Locate the cell with the specified text and output its (x, y) center coordinate. 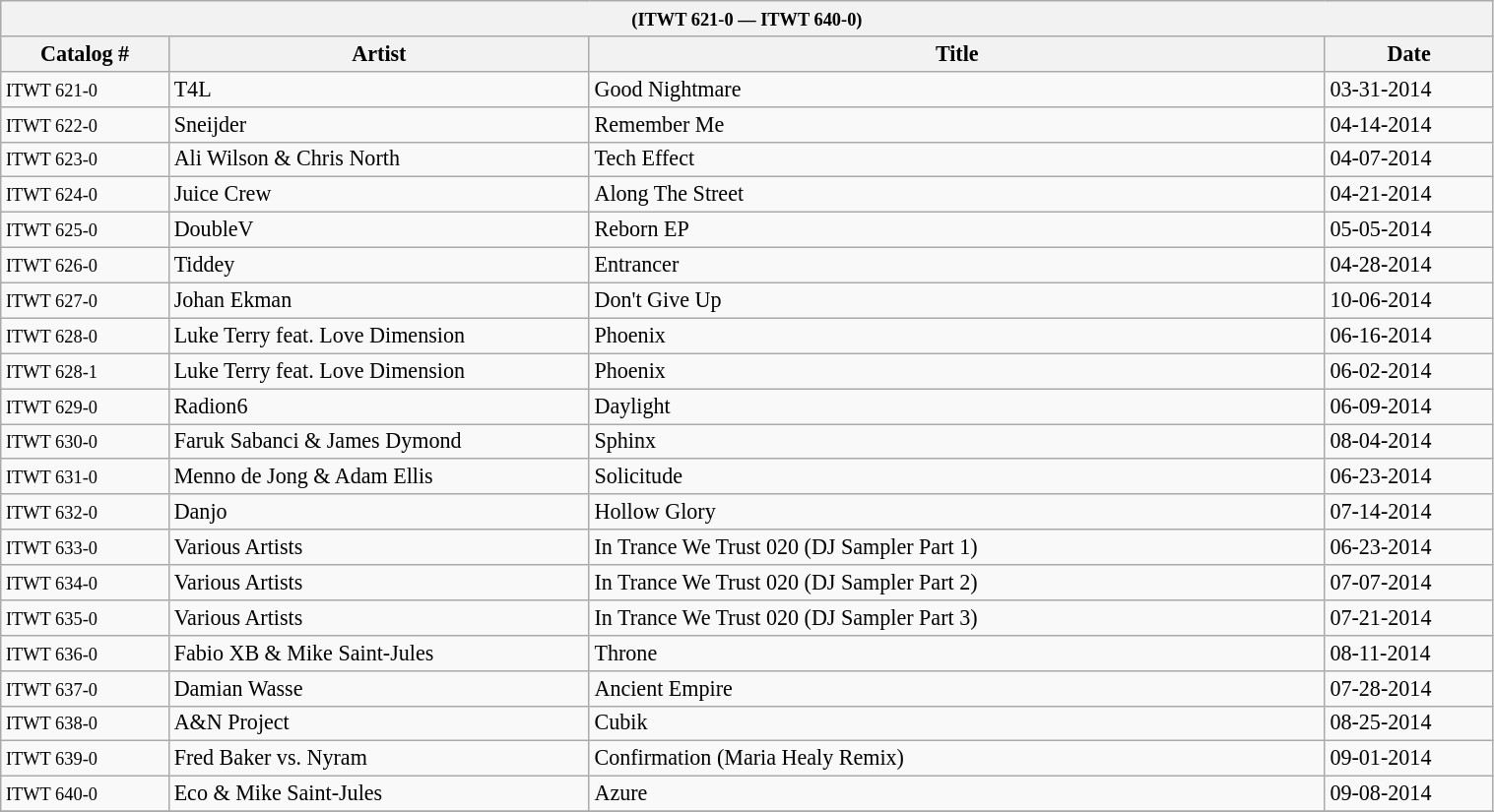
Ali Wilson & Chris North (378, 159)
Damian Wasse (378, 688)
ITWT 631-0 (85, 476)
ITWT 637-0 (85, 688)
Remember Me (957, 124)
ITWT 632-0 (85, 512)
05-05-2014 (1408, 229)
ITWT 634-0 (85, 582)
08-25-2014 (1408, 723)
Good Nightmare (957, 89)
Don't Give Up (957, 300)
ITWT 628-1 (85, 371)
Sphinx (957, 441)
04-28-2014 (1408, 265)
ITWT 639-0 (85, 759)
Along The Street (957, 195)
07-14-2014 (1408, 512)
Solicitude (957, 476)
Tiddey (378, 265)
07-28-2014 (1408, 688)
Radion6 (378, 406)
ITWT 622-0 (85, 124)
09-08-2014 (1408, 793)
ITWT 629-0 (85, 406)
06-09-2014 (1408, 406)
ITWT 628-0 (85, 336)
04-14-2014 (1408, 124)
Entrancer (957, 265)
09-01-2014 (1408, 759)
ITWT 640-0 (85, 793)
DoubleV (378, 229)
06-02-2014 (1408, 371)
Danjo (378, 512)
Eco & Mike Saint-Jules (378, 793)
Juice Crew (378, 195)
04-21-2014 (1408, 195)
Cubik (957, 723)
Faruk Sabanci & James Dymond (378, 441)
ITWT 635-0 (85, 617)
A&N Project (378, 723)
Sneijder (378, 124)
ITWT 633-0 (85, 547)
ITWT 638-0 (85, 723)
Fabio XB & Mike Saint-Jules (378, 653)
ITWT 624-0 (85, 195)
Date (1408, 53)
In Trance We Trust 020 (DJ Sampler Part 2) (957, 582)
Daylight (957, 406)
03-31-2014 (1408, 89)
07-07-2014 (1408, 582)
08-11-2014 (1408, 653)
ITWT 636-0 (85, 653)
Ancient Empire (957, 688)
ITWT 621-0 (85, 89)
T4L (378, 89)
ITWT 627-0 (85, 300)
Fred Baker vs. Nyram (378, 759)
ITWT 630-0 (85, 441)
Artist (378, 53)
04-07-2014 (1408, 159)
Title (957, 53)
Confirmation (Maria Healy Remix) (957, 759)
Tech Effect (957, 159)
10-06-2014 (1408, 300)
06-16-2014 (1408, 336)
In Trance We Trust 020 (DJ Sampler Part 3) (957, 617)
08-04-2014 (1408, 441)
(ITWT 621-0 — ITWT 640-0) (747, 18)
ITWT 623-0 (85, 159)
Hollow Glory (957, 512)
Menno de Jong & Adam Ellis (378, 476)
Johan Ekman (378, 300)
ITWT 625-0 (85, 229)
Catalog # (85, 53)
In Trance We Trust 020 (DJ Sampler Part 1) (957, 547)
Azure (957, 793)
ITWT 626-0 (85, 265)
Reborn EP (957, 229)
07-21-2014 (1408, 617)
Throne (957, 653)
